Capture the cell that displays the provided text and extract its (X, Y) central coordinate. 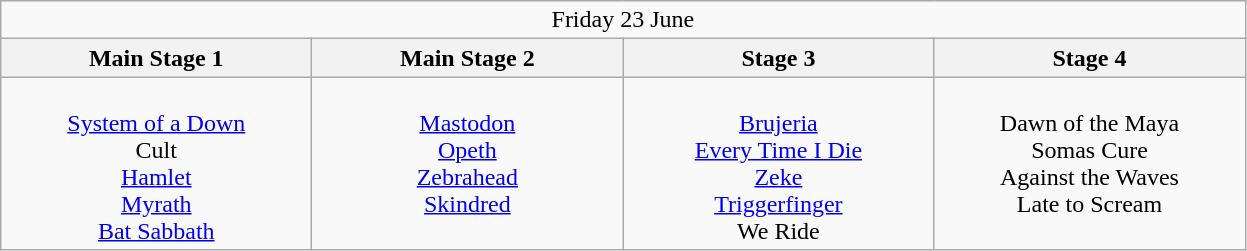
Stage 4 (1090, 58)
Dawn of the Maya Somas Cure Against the Waves Late to Scream (1090, 164)
Friday 23 June (623, 20)
Stage 3 (778, 58)
Main Stage 2 (468, 58)
Brujeria Every Time I Die Zeke Triggerfinger We Ride (778, 164)
Mastodon Opeth Zebrahead Skindred (468, 164)
Main Stage 1 (156, 58)
System of a Down Cult Hamlet Myrath Bat Sabbath (156, 164)
